Output the (x, y) coordinate of the center of the cell containing the given text.  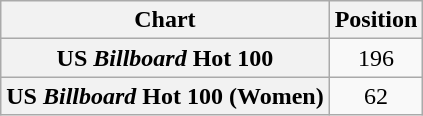
62 (376, 96)
US Billboard Hot 100 (Women) (165, 96)
US Billboard Hot 100 (165, 58)
Chart (165, 20)
Position (376, 20)
196 (376, 58)
